Capture the cell that displays the provided text and extract its (X, Y) central coordinate. 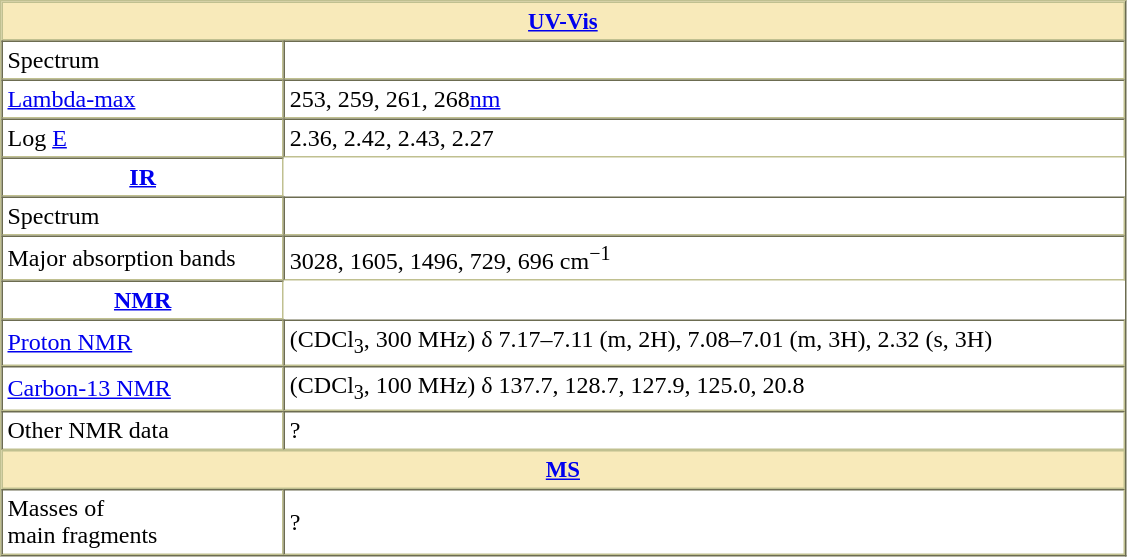
253, 259, 261, 268nm (704, 100)
Masses of main fragments (143, 522)
2.36, 2.42, 2.43, 2.27 (704, 138)
MS (564, 470)
(CDCl3, 100 MHz) δ 137.7, 128.7, 127.9, 125.0, 20.8 (704, 388)
3028, 1605, 1496, 729, 696 cm−1 (704, 258)
IR (143, 178)
Lambda-max (143, 100)
Carbon-13 NMR (143, 388)
UV-Vis (564, 22)
NMR (143, 300)
Other NMR data (143, 430)
Proton NMR (143, 342)
(CDCl3, 300 MHz) δ 7.17–7.11 (m, 2H), 7.08–7.01 (m, 3H), 2.32 (s, 3H) (704, 342)
Major absorption bands (143, 258)
Log Ε (143, 138)
